Pinpoint the cell where the given text exists, returning its [x, y] midpoint coordinate. 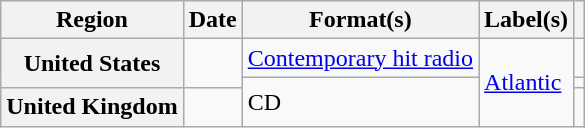
CD [360, 102]
Label(s) [526, 20]
United States [92, 64]
Region [92, 20]
Contemporary hit radio [360, 58]
Atlantic [526, 82]
Format(s) [360, 20]
Date [212, 20]
United Kingdom [92, 107]
